Extract the [X, Y] coordinate from the center of the cell holding the provided text.  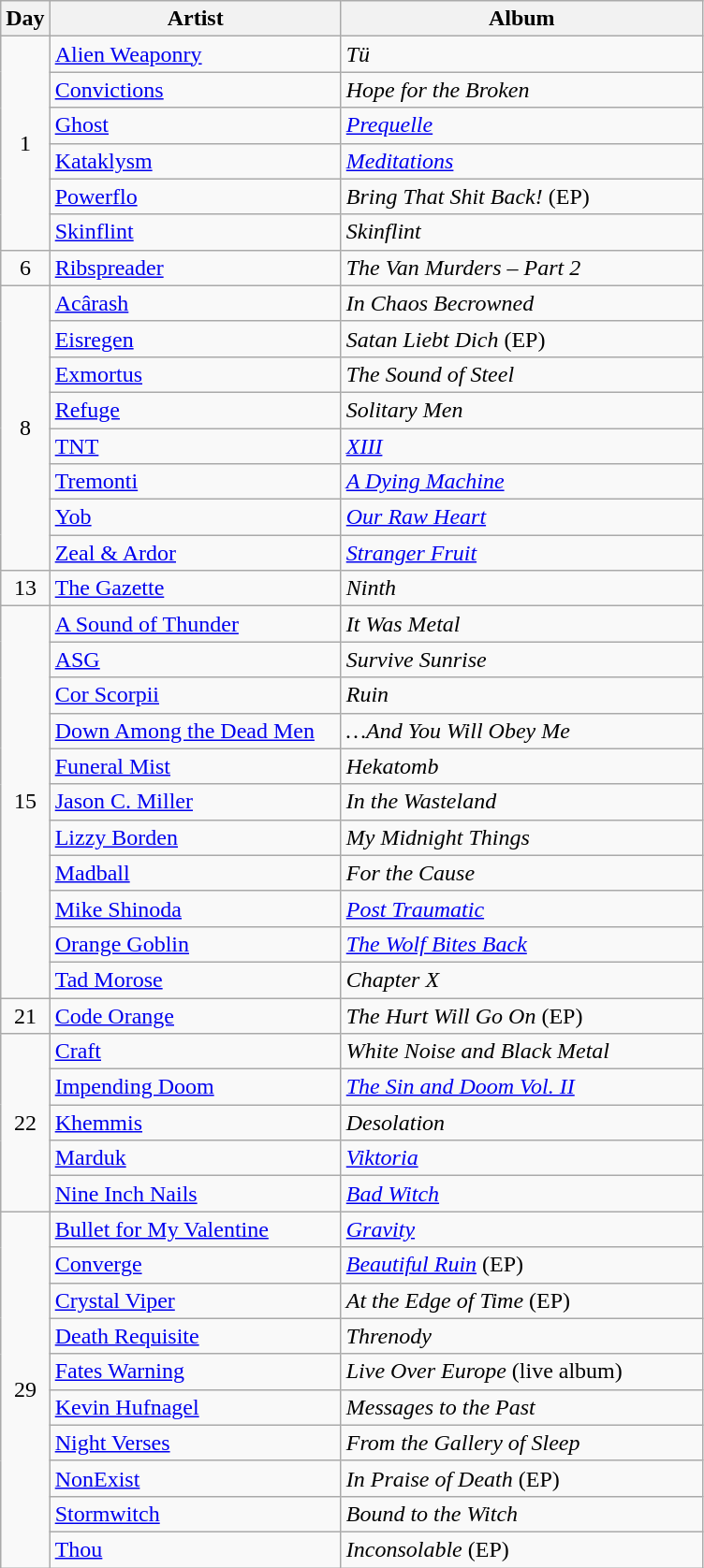
Ruin [521, 695]
Refuge [195, 410]
1 [25, 143]
Death Requisite [195, 1336]
Zeal & Ardor [195, 553]
Thou [195, 1549]
Powerflo [195, 196]
Stranger Fruit [521, 553]
Marduk [195, 1158]
Kevin Hufnagel [195, 1407]
22 [25, 1123]
At the Edge of Time (EP) [521, 1300]
Tremonti [195, 482]
The Gazette [195, 588]
In Chaos Becrowned [521, 303]
In Praise of Death (EP) [521, 1478]
The Hurt Will Go On (EP) [521, 1015]
Tü [521, 54]
Artist [195, 19]
White Noise and Black Metal [521, 1052]
Khemmis [195, 1123]
Tad Morose [195, 980]
Day [25, 19]
Our Raw Heart [521, 517]
Threnody [521, 1336]
Viktoria [521, 1158]
Yob [195, 517]
For the Cause [521, 873]
Desolation [521, 1123]
…And You Will Obey Me [521, 731]
Exmortus [195, 374]
Bullet for My Valentine [195, 1229]
Satan Liebt Dich (EP) [521, 339]
The Sound of Steel [521, 374]
Mike Shinoda [195, 908]
Hekatomb [521, 766]
The Sin and Doom Vol. II [521, 1087]
29 [25, 1390]
Bring That Shit Back! (EP) [521, 196]
Beautiful Ruin (EP) [521, 1265]
15 [25, 803]
Code Orange [195, 1015]
Converge [195, 1265]
Messages to the Past [521, 1407]
Ribspreader [195, 268]
Eisregen [195, 339]
The Wolf Bites Back [521, 944]
Bad Witch [521, 1194]
Kataklysm [195, 161]
Stormwitch [195, 1514]
Live Over Europe (live album) [521, 1372]
Night Verses [195, 1443]
Nine Inch Nails [195, 1194]
Post Traumatic [521, 908]
Bound to the Witch [521, 1514]
From the Gallery of Sleep [521, 1443]
Lizzy Borden [195, 837]
Craft [195, 1052]
Solitary Men [521, 410]
Prequelle [521, 125]
The Van Murders – Part 2 [521, 268]
In the Wasteland [521, 802]
It Was Metal [521, 624]
21 [25, 1015]
Chapter X [521, 980]
13 [25, 588]
My Midnight Things [521, 837]
Alien Weaponry [195, 54]
Impending Doom [195, 1087]
Album [521, 19]
Hope for the Broken [521, 90]
Meditations [521, 161]
Cor Scorpii [195, 695]
A Sound of Thunder [195, 624]
8 [25, 428]
Acârash [195, 303]
Ninth [521, 588]
NonExist [195, 1478]
Funeral Mist [195, 766]
Orange Goblin [195, 944]
ASG [195, 660]
Convictions [195, 90]
6 [25, 268]
Inconsolable (EP) [521, 1549]
Fates Warning [195, 1372]
Crystal Viper [195, 1300]
Survive Sunrise [521, 660]
Gravity [521, 1229]
TNT [195, 446]
A Dying Machine [521, 482]
Madball [195, 873]
XIII [521, 446]
Down Among the Dead Men [195, 731]
Ghost [195, 125]
Jason C. Miller [195, 802]
